Scan for the cell matching the given text and deliver its [X, Y] coordinate at center. 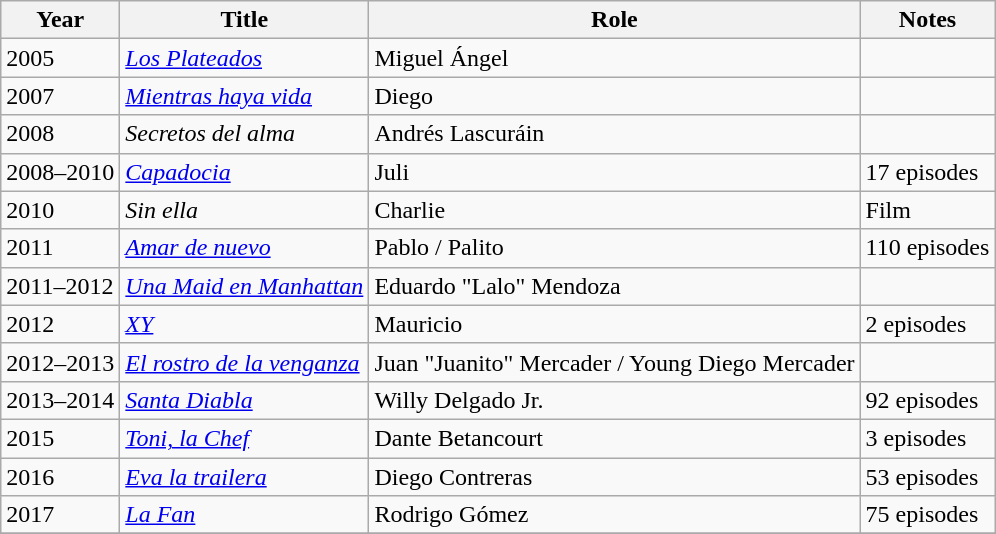
Sin ella [244, 210]
3 episodes [928, 438]
Eduardo "Lalo" Mendoza [614, 286]
Juli [614, 172]
2005 [60, 58]
Eva la trailera [244, 477]
Mauricio [614, 324]
La Fan [244, 515]
Una Maid en Manhattan [244, 286]
Santa Diabla [244, 400]
Diego Contreras [614, 477]
Title [244, 20]
2017 [60, 515]
Charlie [614, 210]
2015 [60, 438]
El rostro de la venganza [244, 362]
75 episodes [928, 515]
Role [614, 20]
Andrés Lascuráin [614, 134]
Diego [614, 96]
Rodrigo Gómez [614, 515]
Los Plateados [244, 58]
110 episodes [928, 248]
Secretos del alma [244, 134]
2013–2014 [60, 400]
Film [928, 210]
Dante Betancourt [614, 438]
Mientras haya vida [244, 96]
2008 [60, 134]
2012–2013 [60, 362]
53 episodes [928, 477]
17 episodes [928, 172]
Juan "Juanito" Mercader / Young Diego Mercader [614, 362]
2010 [60, 210]
Miguel Ángel [614, 58]
XY [244, 324]
Capadocia [244, 172]
2016 [60, 477]
Willy Delgado Jr. [614, 400]
2011–2012 [60, 286]
2012 [60, 324]
Amar de nuevo [244, 248]
2007 [60, 96]
2 episodes [928, 324]
Toni, la Chef [244, 438]
Pablo / Palito [614, 248]
Year [60, 20]
2011 [60, 248]
92 episodes [928, 400]
2008–2010 [60, 172]
Notes [928, 20]
